Determine the (X, Y) coordinate at the center of the cell enclosing the given text.  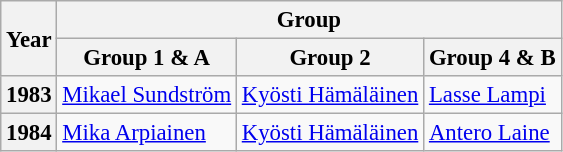
1983 (29, 95)
Group 2 (330, 58)
Lasse Lampi (492, 95)
Year (29, 38)
Group 4 & B (492, 58)
1984 (29, 133)
Group 1 & A (147, 58)
Mika Arpiainen (147, 133)
Antero Laine (492, 133)
Mikael Sundström (147, 95)
Group (309, 20)
